Output the [x, y] coordinate of the center of the cell containing the given text.  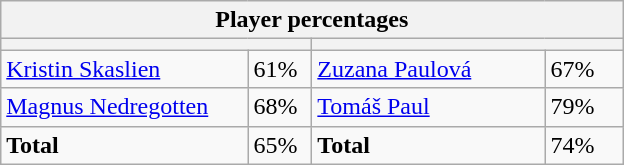
74% [584, 145]
79% [584, 107]
65% [280, 145]
Kristin Skaslien [124, 69]
Zuzana Paulová [428, 69]
61% [280, 69]
68% [280, 107]
Player percentages [312, 20]
67% [584, 69]
Tomáš Paul [428, 107]
Magnus Nedregotten [124, 107]
